Pinpoint the cell where the given text exists, returning its (x, y) midpoint coordinate. 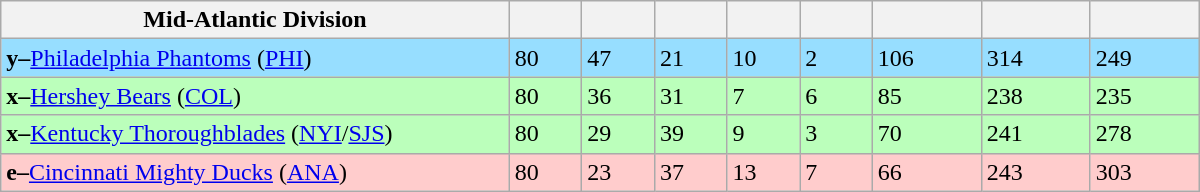
10 (764, 58)
3 (836, 134)
314 (1036, 58)
249 (1144, 58)
13 (764, 172)
e–Cincinnati Mighty Ducks (ANA) (255, 172)
21 (690, 58)
6 (836, 96)
Mid-Atlantic Division (255, 20)
278 (1144, 134)
243 (1036, 172)
106 (926, 58)
29 (618, 134)
235 (1144, 96)
47 (618, 58)
37 (690, 172)
85 (926, 96)
39 (690, 134)
y–Philadelphia Phantoms (PHI) (255, 58)
66 (926, 172)
303 (1144, 172)
23 (618, 172)
x–Hershey Bears (COL) (255, 96)
x–Kentucky Thoroughblades (NYI/SJS) (255, 134)
36 (618, 96)
238 (1036, 96)
2 (836, 58)
31 (690, 96)
70 (926, 134)
241 (1036, 134)
9 (764, 134)
